For the text-containing cell, return its midpoint in (X, Y) coordinate format. 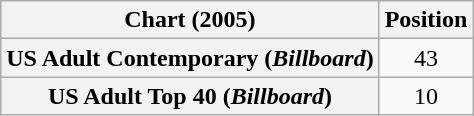
US Adult Top 40 (Billboard) (190, 96)
Position (426, 20)
Chart (2005) (190, 20)
43 (426, 58)
US Adult Contemporary (Billboard) (190, 58)
10 (426, 96)
